Determine the [X, Y] coordinate at the center of the cell enclosing the given text.  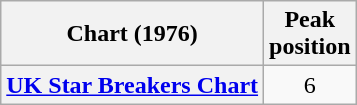
UK Star Breakers Chart [132, 85]
6 [310, 85]
Peakposition [310, 34]
Chart (1976) [132, 34]
